Capture the cell that displays the provided text and extract its (X, Y) central coordinate. 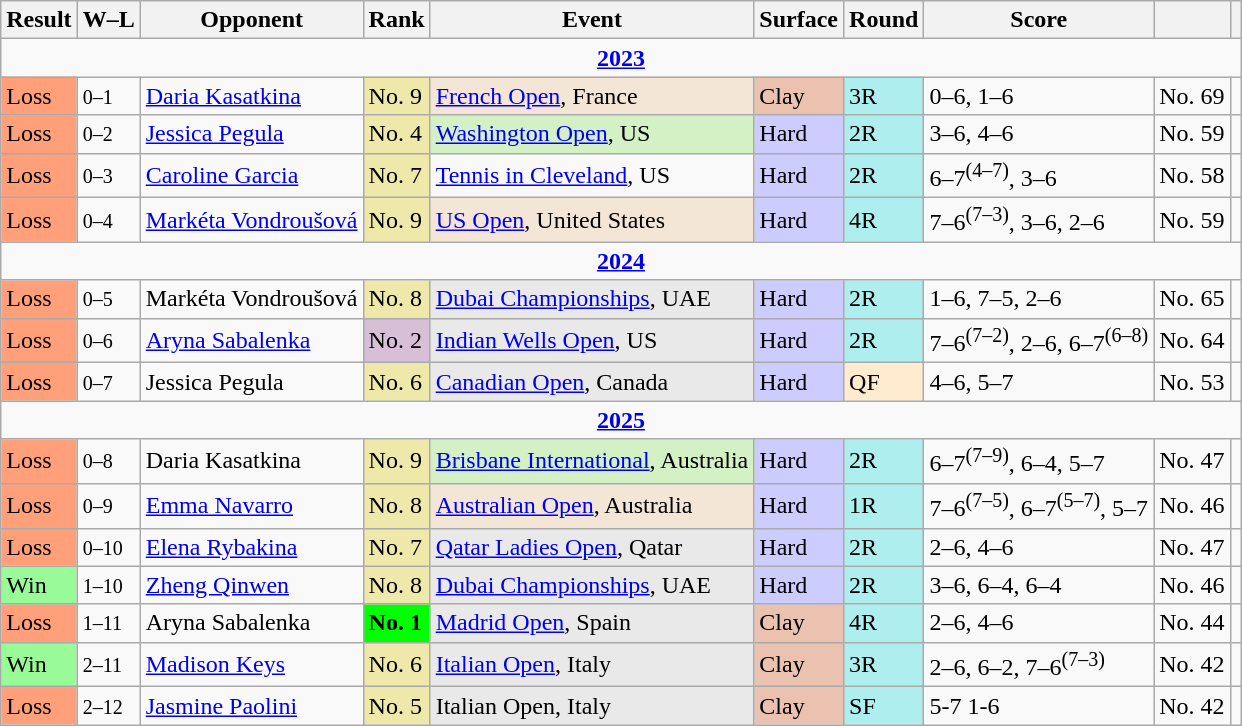
0–5 (108, 299)
2–12 (108, 706)
0–2 (108, 134)
No. 2 (396, 340)
3–6, 4–6 (1039, 134)
4–6, 5–7 (1039, 382)
No. 5 (396, 706)
0–9 (108, 506)
No. 4 (396, 134)
7–6(7–2), 2–6, 6–7(6–8) (1039, 340)
No. 58 (1192, 176)
1–6, 7–5, 2–6 (1039, 299)
0–10 (108, 547)
1–11 (108, 623)
2025 (621, 420)
Result (39, 20)
0–8 (108, 462)
7–6(7–3), 3–6, 2–6 (1039, 220)
2024 (621, 261)
Tennis in Cleveland, US (592, 176)
Brisbane International, Australia (592, 462)
Surface (799, 20)
Zheng Qinwen (252, 585)
Canadian Open, Canada (592, 382)
Emma Navarro (252, 506)
Elena Rybakina (252, 547)
0–1 (108, 96)
US Open, United States (592, 220)
No. 53 (1192, 382)
Score (1039, 20)
1R (884, 506)
6–7(7–9), 6–4, 5–7 (1039, 462)
Australian Open, Australia (592, 506)
0–6, 1–6 (1039, 96)
No. 69 (1192, 96)
Jasmine Paolini (252, 706)
0–4 (108, 220)
2–6, 6–2, 7–6(7–3) (1039, 664)
0–6 (108, 340)
W–L (108, 20)
SF (884, 706)
0–3 (108, 176)
Qatar Ladies Open, Qatar (592, 547)
0–7 (108, 382)
QF (884, 382)
French Open, France (592, 96)
Madison Keys (252, 664)
3–6, 6–4, 6–4 (1039, 585)
6–7(4–7), 3–6 (1039, 176)
Rank (396, 20)
2023 (621, 58)
Indian Wells Open, US (592, 340)
Madrid Open, Spain (592, 623)
Opponent (252, 20)
No. 65 (1192, 299)
Caroline Garcia (252, 176)
No. 64 (1192, 340)
5-7 1-6 (1039, 706)
Event (592, 20)
1–10 (108, 585)
No. 1 (396, 623)
No. 44 (1192, 623)
2–11 (108, 664)
Washington Open, US (592, 134)
Round (884, 20)
7–6(7–5), 6–7(5–7), 5–7 (1039, 506)
